Detect which cell encompasses the target text, then output its [X, Y] center coordinate. 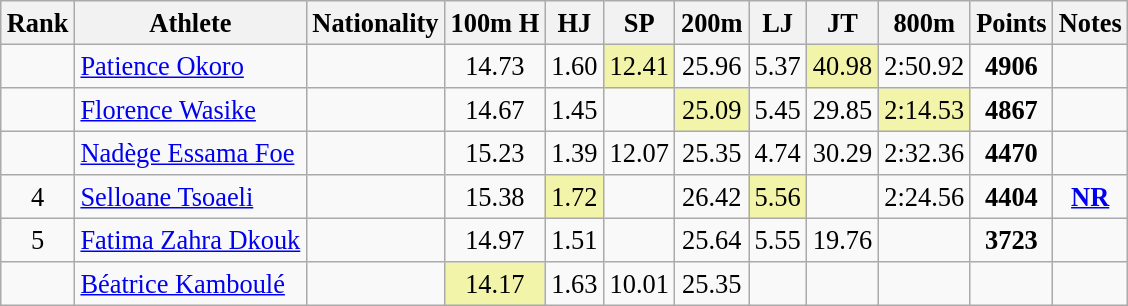
Béatrice Kamboulé [190, 284]
SP [638, 22]
2:24.56 [924, 197]
40.98 [842, 66]
14.97 [494, 240]
5.37 [778, 66]
200m [712, 22]
4 [38, 197]
JT [842, 22]
1.60 [574, 66]
14.17 [494, 284]
15.38 [494, 197]
5.55 [778, 240]
10.01 [638, 284]
100m H [494, 22]
4470 [1011, 153]
15.23 [494, 153]
Selloane Tsoaeli [190, 197]
14.67 [494, 109]
12.07 [638, 153]
29.85 [842, 109]
3723 [1011, 240]
26.42 [712, 197]
5 [38, 240]
Rank [38, 22]
5.45 [778, 109]
19.76 [842, 240]
2:14.53 [924, 109]
2:32.36 [924, 153]
14.73 [494, 66]
1.51 [574, 240]
Florence Wasike [190, 109]
4.74 [778, 153]
Athlete [190, 22]
12.41 [638, 66]
5.56 [778, 197]
Nadège Essama Foe [190, 153]
30.29 [842, 153]
800m [924, 22]
Nationality [375, 22]
Patience Okoro [190, 66]
Notes [1090, 22]
Points [1011, 22]
4867 [1011, 109]
1.45 [574, 109]
1.39 [574, 153]
1.63 [574, 284]
4906 [1011, 66]
2:50.92 [924, 66]
LJ [778, 22]
4404 [1011, 197]
25.64 [712, 240]
25.96 [712, 66]
NR [1090, 197]
1.72 [574, 197]
Fatima Zahra Dkouk [190, 240]
25.09 [712, 109]
HJ [574, 22]
